Locate the cell with the specified text and output its (X, Y) center coordinate. 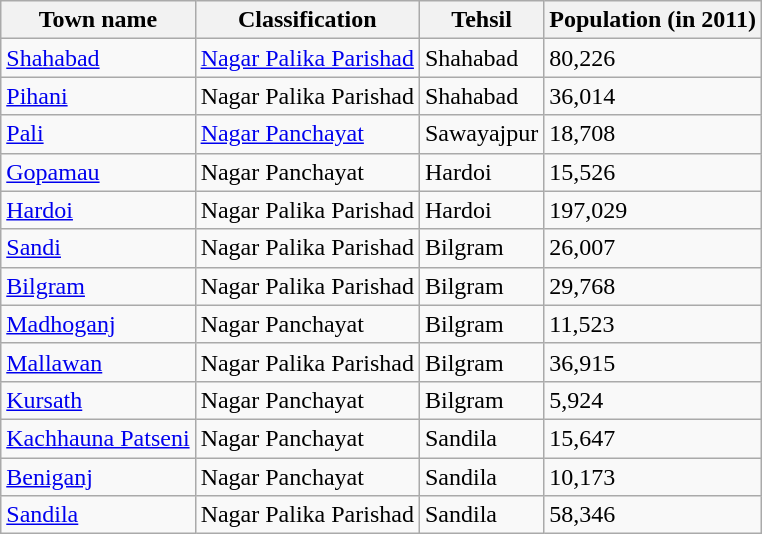
Pihani (98, 96)
26,007 (653, 248)
80,226 (653, 58)
Population (in 2011) (653, 20)
Beniganj (98, 477)
11,523 (653, 324)
Gopamau (98, 172)
Sandi (98, 248)
197,029 (653, 210)
Kursath (98, 400)
Classification (307, 20)
Sawayajpur (481, 134)
36,014 (653, 96)
58,346 (653, 515)
10,173 (653, 477)
Tehsil (481, 20)
Kachhauna Patseni (98, 438)
5,924 (653, 400)
15,526 (653, 172)
Town name (98, 20)
Madhoganj (98, 324)
29,768 (653, 286)
Pali (98, 134)
36,915 (653, 362)
Mallawan (98, 362)
15,647 (653, 438)
18,708 (653, 134)
